Return [X, Y] of the center of cell containing provided text 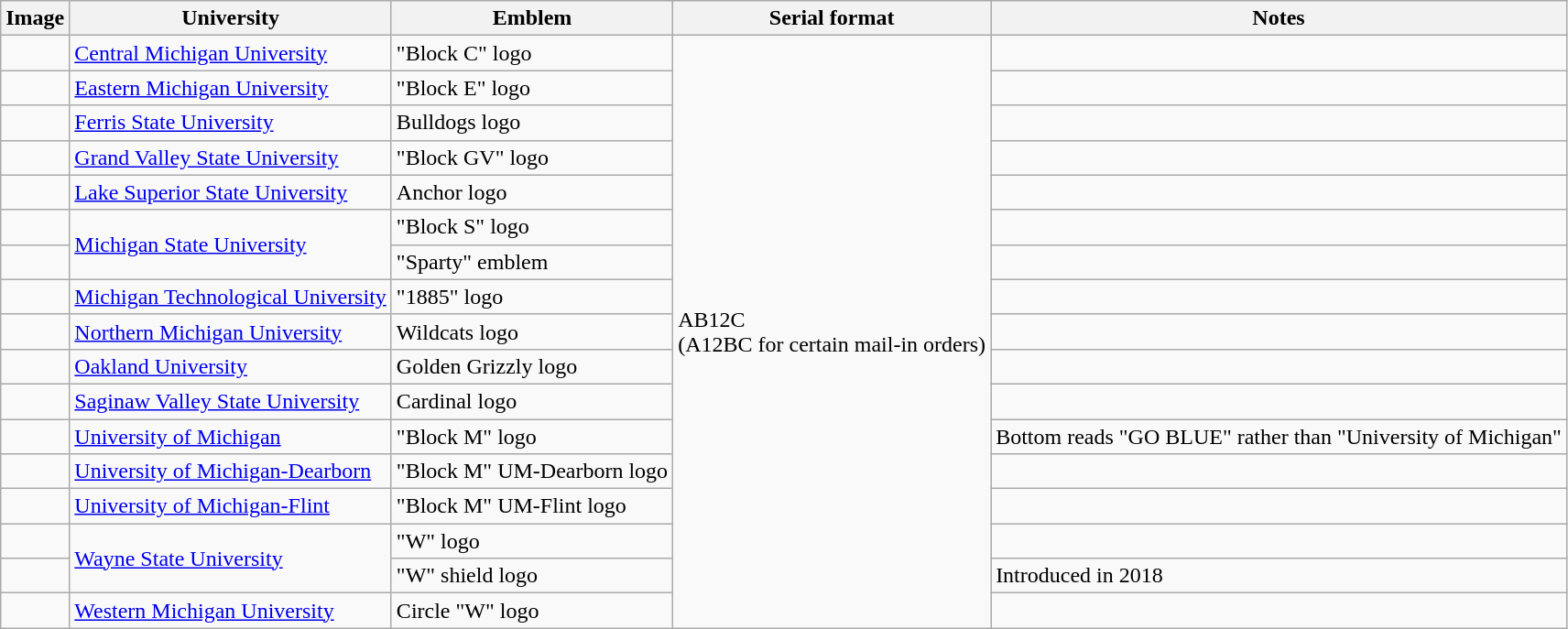
Northern Michigan University [231, 331]
"Block M" UM-Dearborn logo [531, 472]
AB12C(A12BC for certain mail-in orders) [832, 331]
"Block M" logo [531, 437]
"Block M" UM-Flint logo [531, 506]
Oakland University [231, 366]
Introduced in 2018 [1279, 576]
"Block C" logo [531, 53]
Emblem [531, 18]
"1885" logo [531, 297]
University [231, 18]
Michigan State University [231, 244]
"Block S" logo [531, 227]
Ferris State University [231, 123]
"Block E" logo [531, 88]
"W" shield logo [531, 576]
Circle "W" logo [531, 611]
Michigan Technological University [231, 297]
Central Michigan University [231, 53]
Wildcats logo [531, 331]
Lake Superior State University [231, 192]
University of Michigan-Dearborn [231, 472]
Bulldogs logo [531, 123]
Cardinal logo [531, 401]
"Sparty" emblem [531, 262]
Wayne State University [231, 559]
Bottom reads "GO BLUE" rather than "University of Michigan" [1279, 437]
Grand Valley State University [231, 157]
Notes [1279, 18]
University of Michigan-Flint [231, 506]
"Block GV" logo [531, 157]
Serial format [832, 18]
Image [35, 18]
Golden Grizzly logo [531, 366]
Saginaw Valley State University [231, 401]
University of Michigan [231, 437]
Western Michigan University [231, 611]
"W" logo [531, 541]
Anchor logo [531, 192]
Eastern Michigan University [231, 88]
